Extract the [x, y] coordinate from the center of the cell holding the provided text.  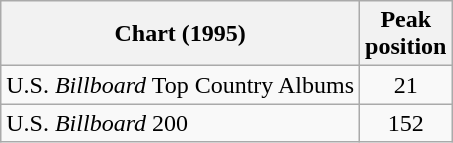
21 [406, 85]
U.S. Billboard Top Country Albums [180, 85]
Chart (1995) [180, 34]
152 [406, 123]
U.S. Billboard 200 [180, 123]
Peakposition [406, 34]
